Identify which cell holds the provided text, then report its [X, Y] central coordinate. 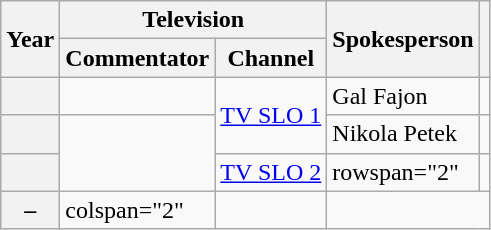
TV SLO 2 [271, 172]
Gal Fajon [403, 96]
Year [30, 39]
TV SLO 1 [271, 115]
Commentator [138, 58]
colspan="2" [138, 210]
Spokesperson [403, 39]
– [30, 210]
rowspan="2" [403, 172]
Television [194, 20]
Channel [271, 58]
Nikola Petek [403, 134]
